Extract the (x, y) coordinate from the center of the cell holding the provided text.  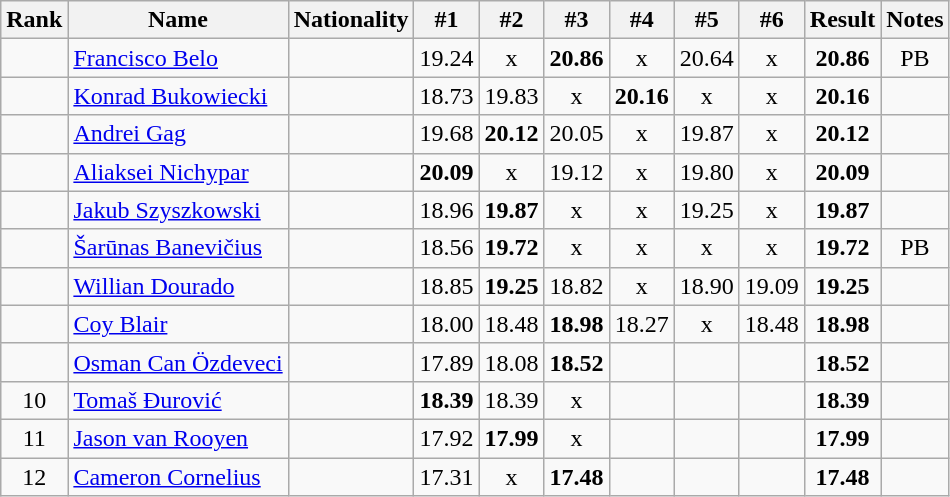
Nationality (351, 20)
#5 (706, 20)
18.08 (512, 362)
Andrei Gag (178, 134)
Jason van Rooyen (178, 438)
Willian Dourado (178, 286)
Tomaš Đurović (178, 400)
20.05 (576, 134)
17.31 (446, 477)
10 (34, 400)
Jakub Szyszkowski (178, 210)
18.00 (446, 324)
18.82 (576, 286)
#6 (772, 20)
#1 (446, 20)
18.96 (446, 210)
#2 (512, 20)
19.68 (446, 134)
18.27 (642, 324)
18.90 (706, 286)
18.73 (446, 96)
Notes (915, 20)
Name (178, 20)
12 (34, 477)
#4 (642, 20)
Result (842, 20)
Šarūnas Banevičius (178, 248)
20.64 (706, 58)
19.83 (512, 96)
18.85 (446, 286)
19.24 (446, 58)
19.80 (706, 172)
Konrad Bukowiecki (178, 96)
Osman Can Özdeveci (178, 362)
18.56 (446, 248)
Rank (34, 20)
Coy Blair (178, 324)
#3 (576, 20)
17.89 (446, 362)
Cameron Cornelius (178, 477)
17.92 (446, 438)
19.12 (576, 172)
Francisco Belo (178, 58)
11 (34, 438)
19.09 (772, 286)
Aliaksei Nichypar (178, 172)
